Detect which cell encompasses the target text, then output its (X, Y) center coordinate. 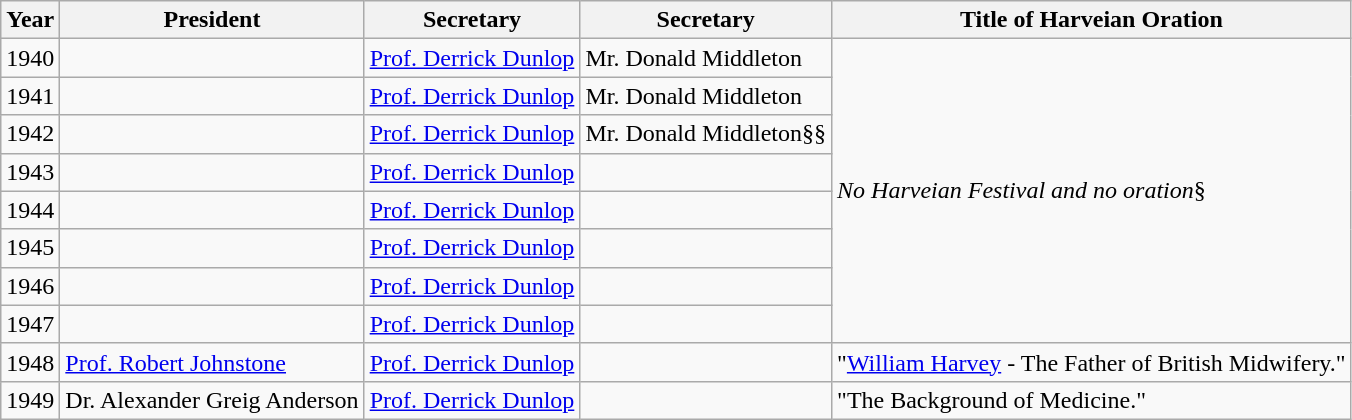
Prof. Robert Johnstone (212, 362)
Mr. Donald Middleton§§ (706, 134)
1943 (30, 172)
Year (30, 20)
1942 (30, 134)
1944 (30, 210)
1947 (30, 324)
President (212, 20)
"William Harvey - The Father of British Midwifery." (1092, 362)
1949 (30, 400)
1940 (30, 58)
No Harveian Festival and no oration§ (1092, 191)
1948 (30, 362)
Dr. Alexander Greig Anderson (212, 400)
1945 (30, 248)
1941 (30, 96)
1946 (30, 286)
Title of Harveian Oration (1092, 20)
"The Background of Medicine." (1092, 400)
